Determine the [X, Y] coordinate at the center of the cell enclosing the given text.  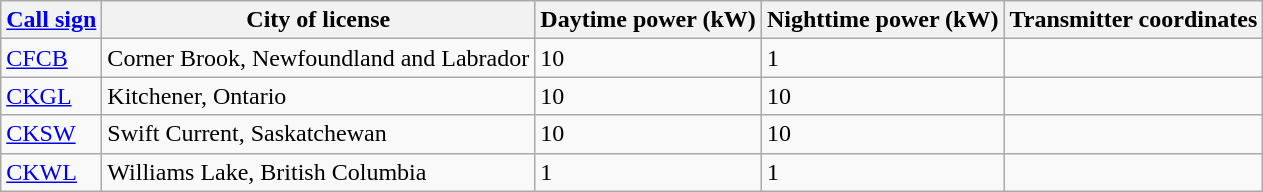
Williams Lake, British Columbia [318, 172]
CKSW [52, 134]
Transmitter coordinates [1134, 20]
City of license [318, 20]
Corner Brook, Newfoundland and Labrador [318, 58]
Call sign [52, 20]
CKWL [52, 172]
Daytime power (kW) [648, 20]
Swift Current, Saskatchewan [318, 134]
CKGL [52, 96]
Nighttime power (kW) [882, 20]
CFCB [52, 58]
Kitchener, Ontario [318, 96]
